Return the (x, y) coordinate for the center point of the cell that contains the specified text.  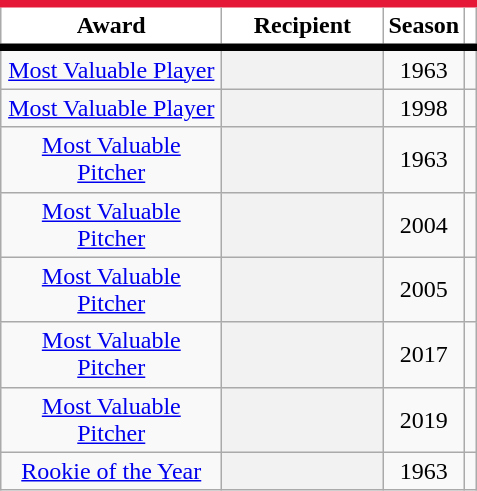
2005 (424, 290)
2004 (424, 224)
Award (112, 26)
2017 (424, 354)
Recipient (302, 26)
1998 (424, 108)
Rookie of the Year (112, 471)
2019 (424, 420)
Season (424, 26)
